Provide the (x, y) coordinate of the cell's center where the given text is located.  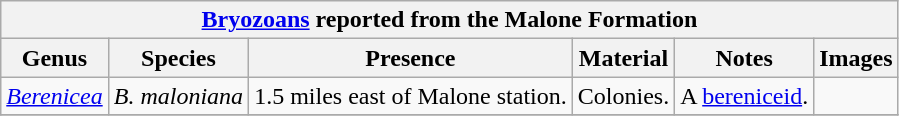
1.5 miles east of Malone station. (411, 96)
Bryozoans reported from the Malone Formation (450, 20)
Berenicea (54, 96)
Presence (411, 58)
B. maloniana (178, 96)
A bereniceid. (744, 96)
Material (623, 58)
Notes (744, 58)
Images (856, 58)
Colonies. (623, 96)
Species (178, 58)
Genus (54, 58)
